Return the (X, Y) coordinate for the center point of the cell that contains the specified text.  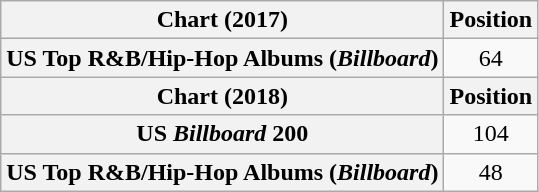
US Billboard 200 (222, 134)
104 (491, 134)
64 (491, 58)
48 (491, 172)
Chart (2018) (222, 96)
Chart (2017) (222, 20)
